Capture the cell that displays the provided text and extract its (x, y) central coordinate. 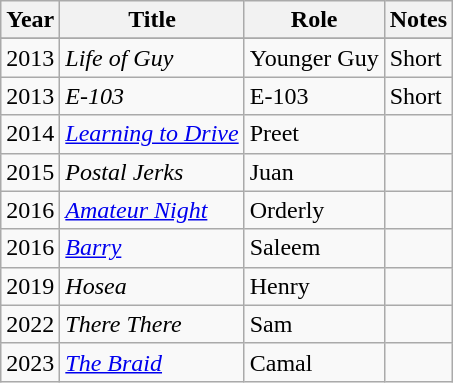
Orderly (314, 210)
Learning to Drive (152, 134)
Camal (314, 362)
2022 (30, 324)
The Braid (152, 362)
2023 (30, 362)
Postal Jerks (152, 172)
Title (152, 20)
There There (152, 324)
Juan (314, 172)
Hosea (152, 286)
2019 (30, 286)
Life of Guy (152, 58)
Sam (314, 324)
Younger Guy (314, 58)
Henry (314, 286)
Amateur Night (152, 210)
Barry (152, 248)
Preet (314, 134)
2015 (30, 172)
2014 (30, 134)
Saleem (314, 248)
Role (314, 20)
Notes (418, 20)
Year (30, 20)
